Provide the [X, Y] coordinate of the cell's center where the given text is located.  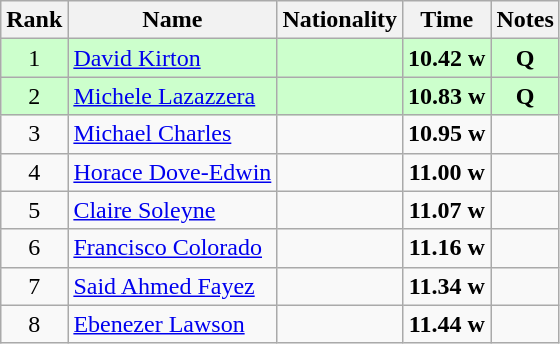
11.34 w [447, 286]
7 [34, 286]
11.44 w [447, 324]
6 [34, 248]
11.16 w [447, 248]
David Kirton [172, 58]
10.42 w [447, 58]
Name [172, 20]
Said Ahmed Fayez [172, 286]
Horace Dove-Edwin [172, 172]
11.07 w [447, 210]
Francisco Colorado [172, 248]
11.00 w [447, 172]
Michael Charles [172, 134]
Time [447, 20]
1 [34, 58]
Michele Lazazzera [172, 96]
Claire Soleyne [172, 210]
8 [34, 324]
3 [34, 134]
Ebenezer Lawson [172, 324]
4 [34, 172]
10.83 w [447, 96]
10.95 w [447, 134]
Nationality [340, 20]
Rank [34, 20]
5 [34, 210]
2 [34, 96]
Notes [525, 20]
